From the cell containing the given text, extract its center point as [x, y] coordinate. 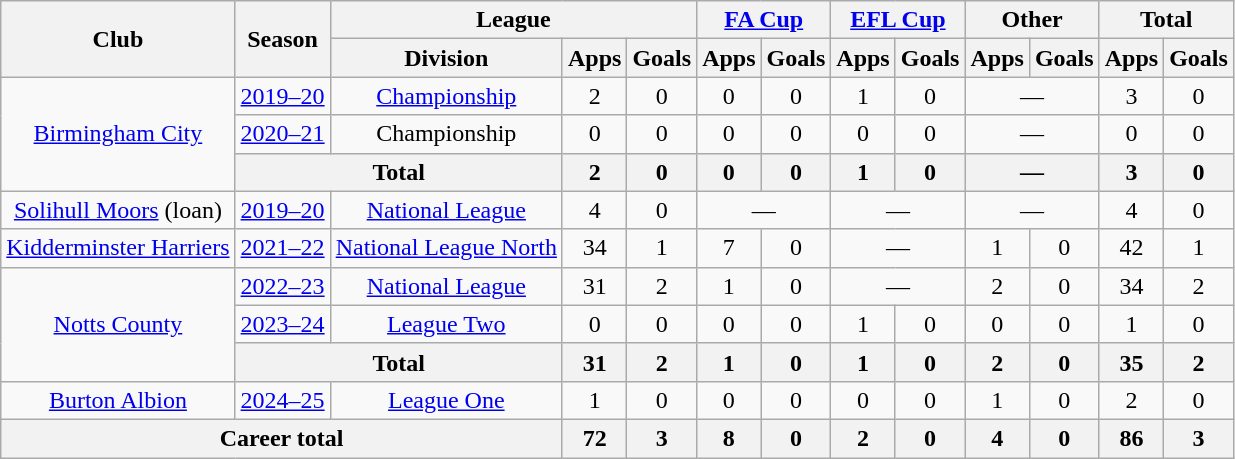
League One [446, 400]
Birmingham City [118, 134]
National League North [446, 248]
2023–24 [282, 324]
Other [1032, 20]
EFL Cup [898, 20]
Burton Albion [118, 400]
FA Cup [764, 20]
Kidderminster Harriers [118, 248]
35 [1131, 362]
72 [594, 438]
League [513, 20]
Notts County [118, 324]
7 [729, 248]
2020–21 [282, 134]
2021–22 [282, 248]
Division [446, 58]
8 [729, 438]
86 [1131, 438]
Club [118, 39]
42 [1131, 248]
Career total [282, 438]
Season [282, 39]
Solihull Moors (loan) [118, 210]
2024–25 [282, 400]
League Two [446, 324]
2022–23 [282, 286]
